Identify which cell holds the provided text, then report its [x, y] central coordinate. 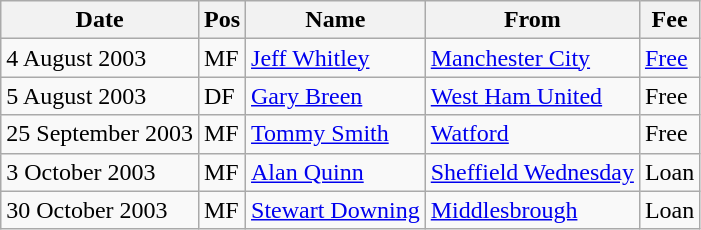
Jeff Whitley [336, 58]
Date [100, 20]
Gary Breen [336, 96]
30 October 2003 [100, 210]
Stewart Downing [336, 210]
Tommy Smith [336, 134]
3 October 2003 [100, 172]
Name [336, 20]
5 August 2003 [100, 96]
4 August 2003 [100, 58]
From [532, 20]
Fee [669, 20]
Manchester City [532, 58]
DF [222, 96]
Sheffield Wednesday [532, 172]
West Ham United [532, 96]
25 September 2003 [100, 134]
Pos [222, 20]
Watford [532, 134]
Middlesbrough [532, 210]
Alan Quinn [336, 172]
